Determine the [x, y] coordinate at the center of the cell enclosing the given text.  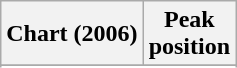
Chart (2006) [72, 34]
Peakposition [189, 34]
